Identify which cell holds the provided text, then report its [X, Y] central coordinate. 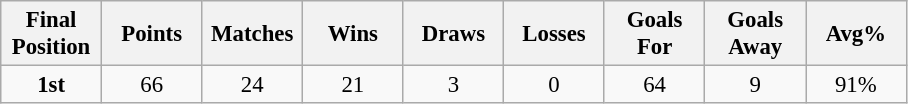
Points [152, 34]
Goals For [654, 34]
66 [152, 85]
Avg% [856, 34]
Wins [354, 34]
Losses [554, 34]
91% [856, 85]
21 [354, 85]
Draws [454, 34]
9 [756, 85]
64 [654, 85]
Final Position [52, 34]
Matches [252, 34]
Goals Away [756, 34]
3 [454, 85]
1st [52, 85]
0 [554, 85]
24 [252, 85]
